From the cell containing the given text, extract its center point as (X, Y) coordinate. 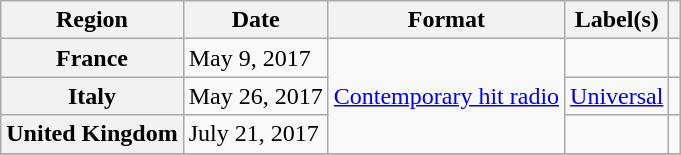
Region (92, 20)
Date (256, 20)
France (92, 58)
May 26, 2017 (256, 96)
Universal (617, 96)
July 21, 2017 (256, 134)
Label(s) (617, 20)
May 9, 2017 (256, 58)
Italy (92, 96)
Contemporary hit radio (446, 96)
Format (446, 20)
United Kingdom (92, 134)
